Locate the cell with the specified text and output its (X, Y) center coordinate. 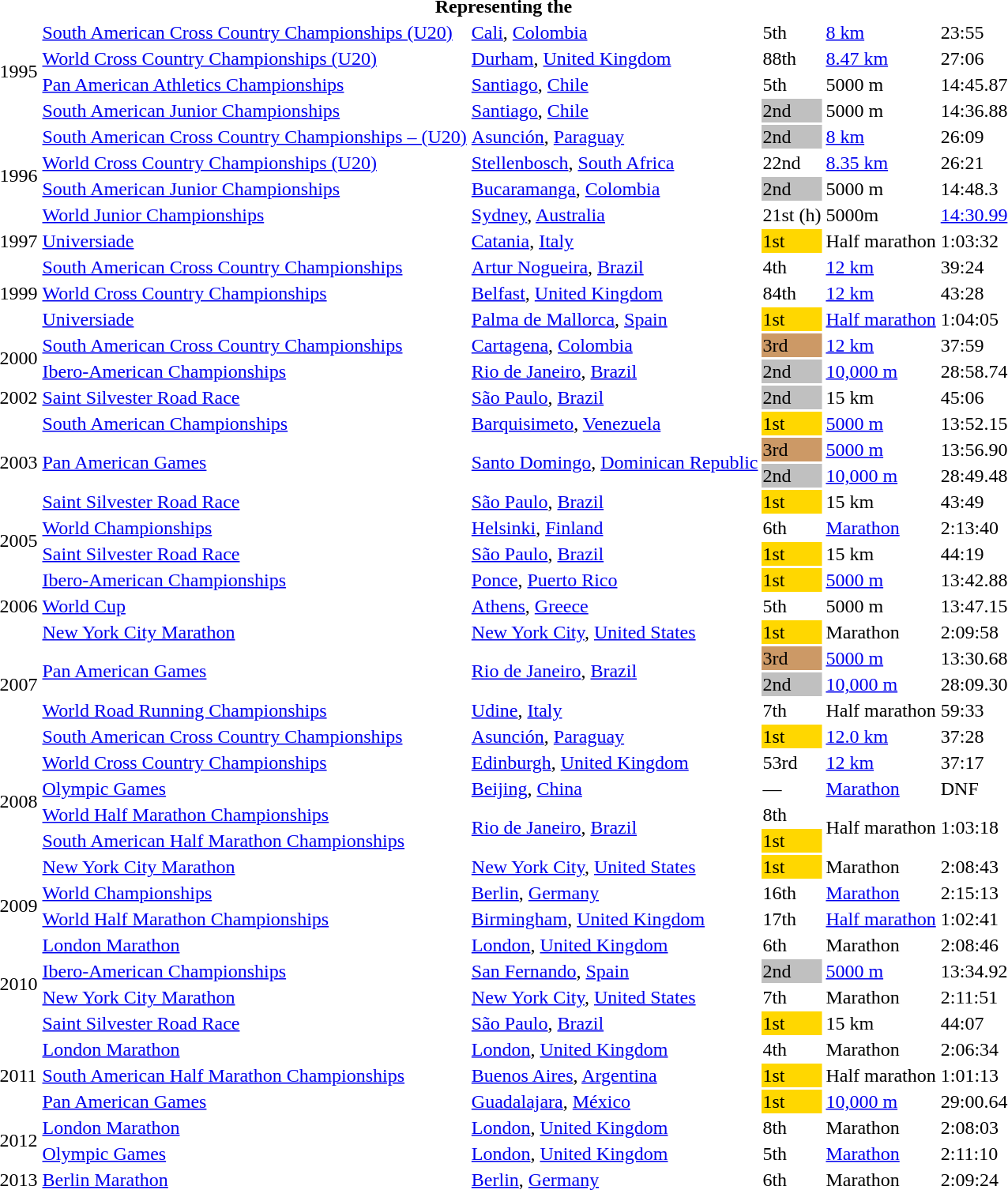
Birmingham, United Kingdom (615, 919)
Guadalajara, México (615, 1102)
Pan American Athletics Championships (254, 85)
5000m (881, 215)
Barquisimeto, Venezuela (615, 424)
Cali, Colombia (615, 32)
Edinburgh, United Kingdom (615, 763)
Athens, Greece (615, 606)
South American Championships (254, 424)
Belfast, United Kingdom (615, 293)
16th (792, 893)
World Cup (254, 606)
South American Cross Country Championships (U20) (254, 32)
8.47 km (881, 58)
88th (792, 58)
84th (792, 293)
Durham, United Kingdom (615, 58)
Helsinki, Finland (615, 528)
San Fernando, Spain (615, 971)
Sydney, Australia (615, 215)
Artur Nogueira, Brazil (615, 267)
World Junior Championships (254, 215)
53rd (792, 763)
Beijing, China (615, 789)
Santo Domingo, Dominican Republic (615, 463)
12.0 km (881, 736)
— (792, 789)
Buenos Aires, Argentina (615, 1075)
Udine, Italy (615, 710)
World Road Running Championships (254, 710)
South American Cross Country Championships – (U20) (254, 137)
Bucaramanga, Colombia (615, 189)
Palma de Mallorca, Spain (615, 319)
Catania, Italy (615, 241)
17th (792, 919)
21st (h) (792, 215)
Berlin, Germany (615, 893)
Cartagena, Colombia (615, 345)
Ponce, Puerto Rico (615, 580)
Stellenbosch, South Africa (615, 163)
22nd (792, 163)
8.35 km (881, 163)
